Provide the [x, y] coordinate of the cell's center where the given text is located.  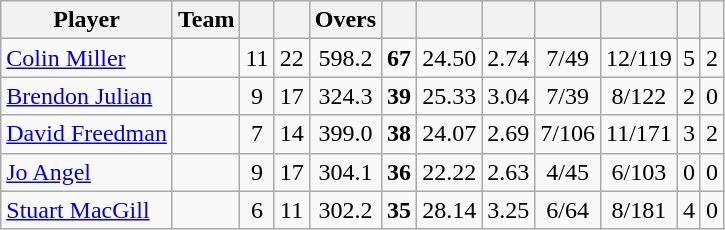
7/39 [568, 96]
Stuart MacGill [87, 210]
David Freedman [87, 134]
302.2 [345, 210]
304.1 [345, 172]
7/49 [568, 58]
2.63 [508, 172]
11/171 [638, 134]
39 [400, 96]
25.33 [450, 96]
24.50 [450, 58]
Team [206, 20]
24.07 [450, 134]
4 [688, 210]
7 [257, 134]
4/45 [568, 172]
35 [400, 210]
8/181 [638, 210]
22 [292, 58]
67 [400, 58]
6/64 [568, 210]
12/119 [638, 58]
3.25 [508, 210]
2.74 [508, 58]
22.22 [450, 172]
36 [400, 172]
Player [87, 20]
8/122 [638, 96]
6 [257, 210]
7/106 [568, 134]
598.2 [345, 58]
14 [292, 134]
38 [400, 134]
Brendon Julian [87, 96]
6/103 [638, 172]
Jo Angel [87, 172]
5 [688, 58]
3 [688, 134]
28.14 [450, 210]
324.3 [345, 96]
3.04 [508, 96]
2.69 [508, 134]
399.0 [345, 134]
Colin Miller [87, 58]
Overs [345, 20]
